Locate the cell with the specified text and output its (x, y) center coordinate. 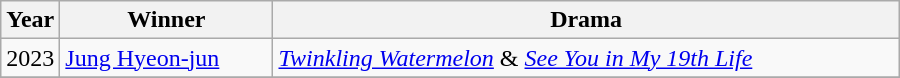
Year (30, 20)
Drama (586, 20)
Jung Hyeon-jun (166, 58)
2023 (30, 58)
Twinkling Watermelon & See You in My 19th Life (586, 58)
Winner (166, 20)
